Pinpoint the cell where the given text exists, returning its (X, Y) midpoint coordinate. 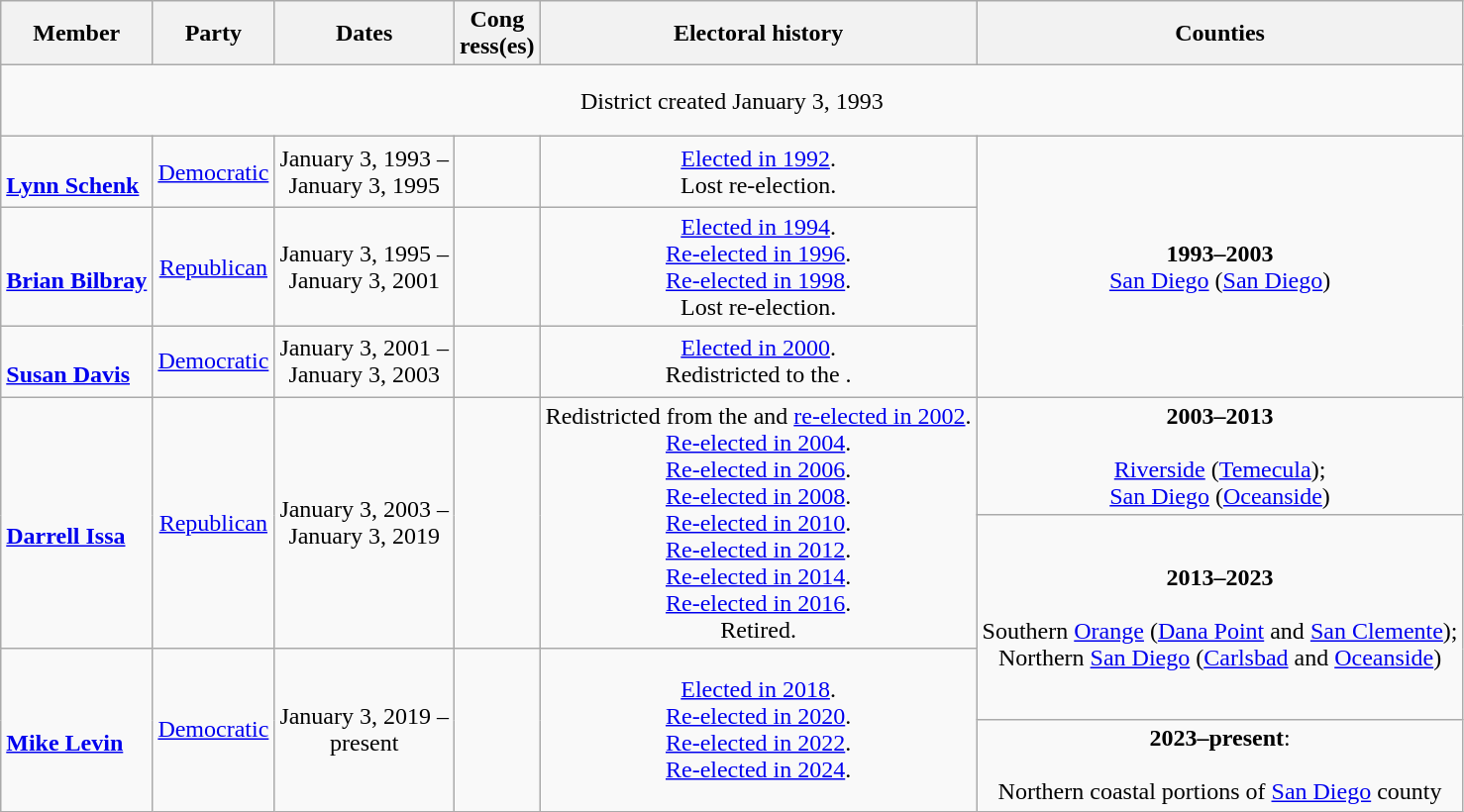
January 3, 1995 –January 3, 2001 (365, 267)
Elected in 2000. Redistricted to the . (759, 361)
Elected in 1992.Lost re-election. (759, 172)
January 3, 1993 –January 3, 1995 (365, 172)
Member (77, 34)
District created January 3, 1993 (732, 101)
January 3, 2019 –present (365, 730)
Lynn Schenk (77, 172)
Party (214, 34)
2013–2023Southern Orange (Dana Point and San Clemente);Northern San Diego (Carlsbad and Oceanside) (1220, 618)
2023–present:Northern coastal portions of San Diego county (1220, 765)
Elected in 2018.Re-elected in 2020.Re-elected in 2022.Re-elected in 2024. (759, 730)
Counties (1220, 34)
January 3, 2001 –January 3, 2003 (365, 361)
Congress(es) (497, 34)
Dates (365, 34)
1993–2003San Diego (San Diego) (1220, 267)
January 3, 2003 –January 3, 2019 (365, 523)
Mike Levin (77, 730)
Darrell Issa (77, 523)
Elected in 1994.Re-elected in 1996.Re-elected in 1998.Lost re-election. (759, 267)
2003–2013Riverside (Temecula);San Diego (Oceanside) (1220, 456)
Susan Davis (77, 361)
Brian Bilbray (77, 267)
Electoral history (759, 34)
